Scan for the cell matching the given text and deliver its [X, Y] coordinate at center. 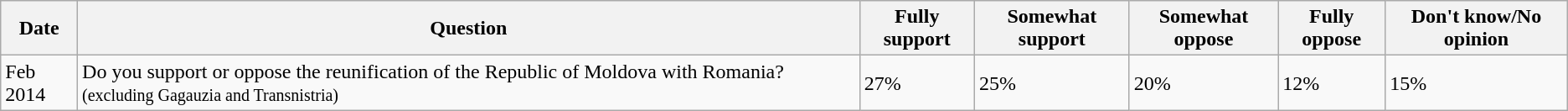
15% [1477, 82]
Fully oppose [1332, 29]
12% [1332, 82]
Do you support or oppose the reunification of the Republic of Moldova with Romania? (excluding Gagauzia and Transnistria) [469, 82]
20% [1203, 82]
Feb 2014 [39, 82]
Date [39, 29]
Fully support [916, 29]
25% [1052, 82]
Somewhat oppose [1203, 29]
Don't know/No opinion [1477, 29]
27% [916, 82]
Question [469, 29]
Somewhat support [1052, 29]
